Find where the given text appears and provide that cell's center as (x, y) coordinate. 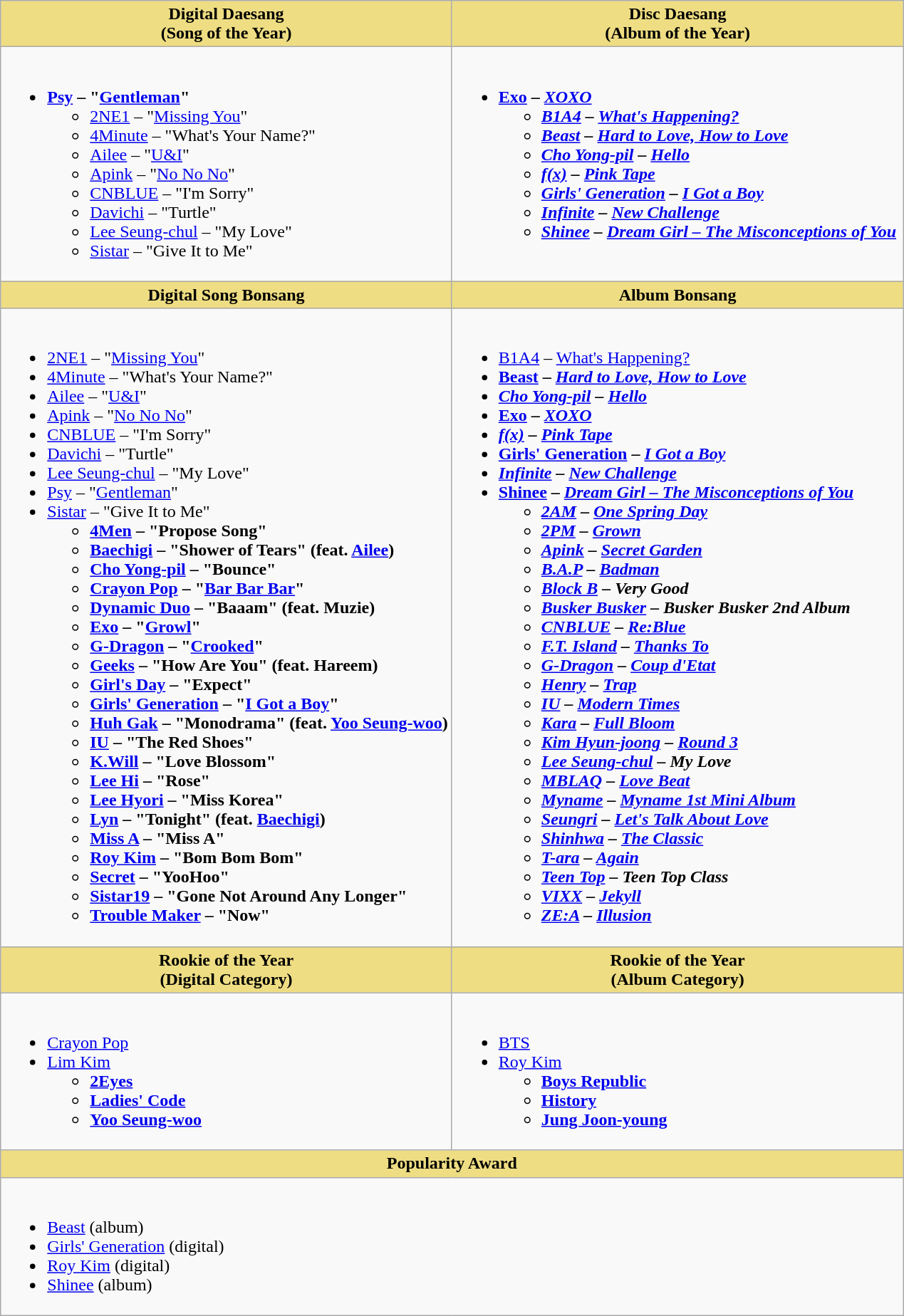
BTSRoy KimBoys RepublicHistoryJung Joon-young (677, 1071)
Beast (album)Girls' Generation (digital)Roy Kim (digital)Shinee (album) (452, 1246)
Crayon PopLim Kim2EyesLadies' CodeYoo Seung-woo (227, 1071)
Disc Daesang(Album of the Year) (677, 24)
Album Bonsang (677, 295)
Digital Song Bonsang (227, 295)
Rookie of the Year(Digital Category) (227, 970)
Popularity Award (452, 1164)
Digital Daesang(Song of the Year) (227, 24)
Rookie of the Year(Album Category) (677, 970)
